Return the (X, Y) coordinate for the center point of the cell that contains the specified text.  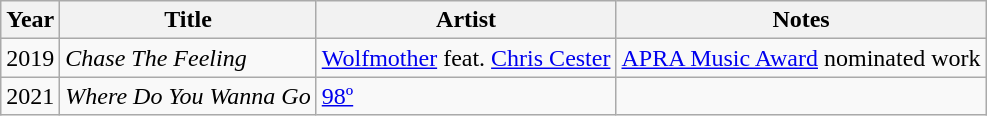
Where Do You Wanna Go (188, 96)
Wolfmother feat. Chris Cester (466, 58)
98º (466, 96)
Chase The Feeling (188, 58)
Year (30, 20)
Title (188, 20)
2021 (30, 96)
2019 (30, 58)
Artist (466, 20)
Notes (801, 20)
APRA Music Award nominated work (801, 58)
